Determine the (x, y) coordinate at the center of the cell enclosing the given text.  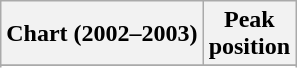
Chart (2002–2003) (102, 34)
Peakposition (249, 34)
